From the cell containing the given text, extract its center point as (X, Y) coordinate. 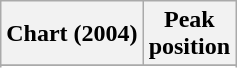
Peakposition (189, 34)
Chart (2004) (72, 34)
